Determine the [X, Y] coordinate at the center of the cell enclosing the given text.  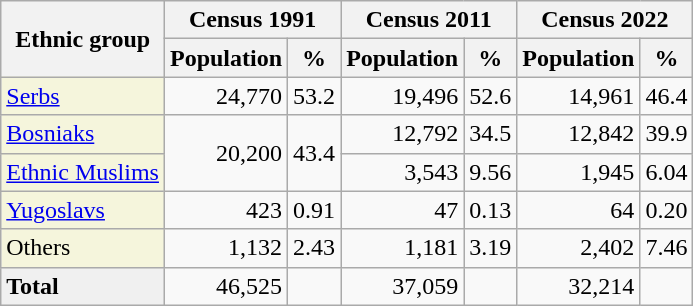
47 [402, 210]
Total [83, 286]
1,181 [402, 248]
Yugoslavs [83, 210]
0.91 [314, 210]
Serbs [83, 96]
1,945 [578, 172]
46.4 [666, 96]
20,200 [226, 153]
46,525 [226, 286]
12,792 [402, 134]
Census 1991 [252, 20]
6.04 [666, 172]
3,543 [402, 172]
7.46 [666, 248]
64 [578, 210]
0.20 [666, 210]
Ethnic group [83, 39]
39.9 [666, 134]
53.2 [314, 96]
423 [226, 210]
14,961 [578, 96]
Census 2011 [429, 20]
Others [83, 248]
Census 2022 [605, 20]
12,842 [578, 134]
24,770 [226, 96]
Ethnic Muslims [83, 172]
34.5 [490, 134]
9.56 [490, 172]
3.19 [490, 248]
2,402 [578, 248]
1,132 [226, 248]
32,214 [578, 286]
19,496 [402, 96]
Bosniaks [83, 134]
52.6 [490, 96]
2.43 [314, 248]
37,059 [402, 286]
43.4 [314, 153]
0.13 [490, 210]
